Detect which cell encompasses the target text, then output its (x, y) center coordinate. 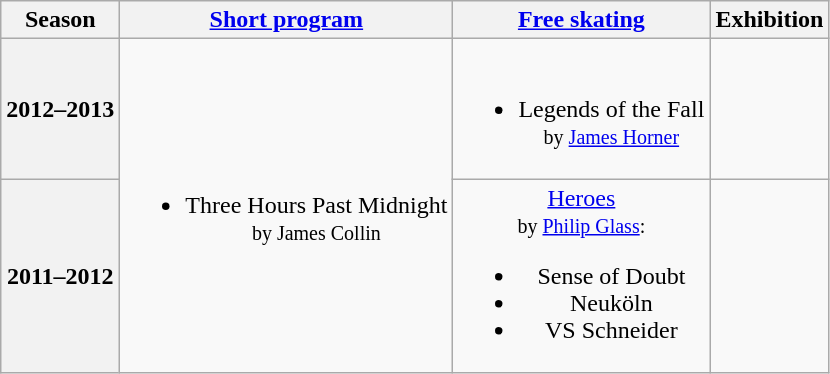
Free skating (582, 20)
Season (60, 20)
2011–2012 (60, 276)
Exhibition (770, 20)
Short program (286, 20)
Legends of the Fall by James Horner (582, 109)
2012–2013 (60, 109)
Heroes by Philip Glass:Sense of DoubtNeukölnVS Schneider (582, 276)
Three Hours Past Midnight by James Collin (286, 206)
